Identify which cell holds the provided text, then report its [x, y] central coordinate. 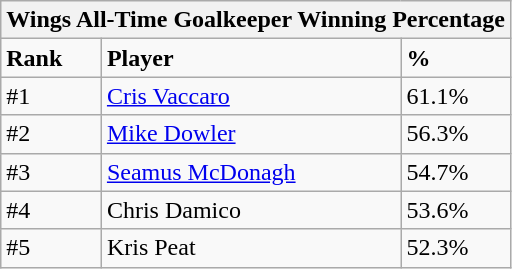
61.1% [456, 96]
56.3% [456, 134]
Player [251, 58]
Seamus McDonagh [251, 172]
#1 [52, 96]
Mike Dowler [251, 134]
Kris Peat [251, 248]
Cris Vaccaro [251, 96]
#3 [52, 172]
#4 [52, 210]
#2 [52, 134]
53.6% [456, 210]
54.7% [456, 172]
Rank [52, 58]
52.3% [456, 248]
Wings All-Time Goalkeeper Winning Percentage [256, 20]
Chris Damico [251, 210]
% [456, 58]
#5 [52, 248]
